Return the [X, Y] coordinate for the center point of the cell that contains the specified text.  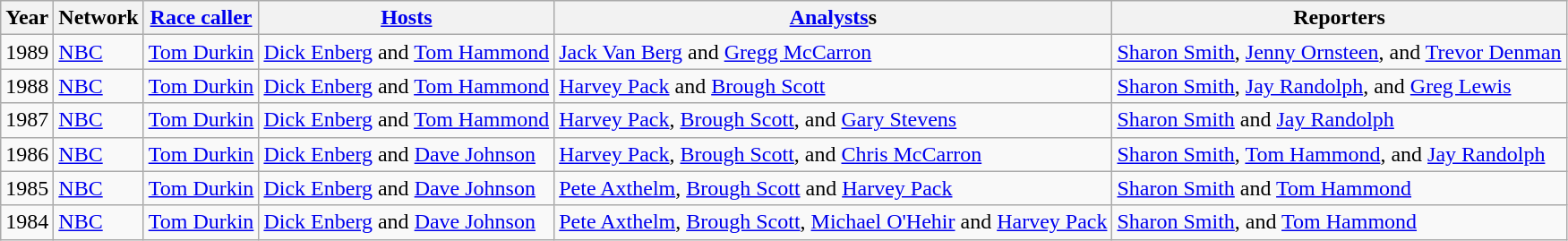
Sharon Smith, Jay Randolph, and Greg Lewis [1340, 86]
Reporters [1340, 18]
Sharon Smith and Jay Randolph [1340, 120]
1988 [27, 86]
1985 [27, 188]
Analystss [833, 18]
Sharon Smith and Tom Hammond [1340, 188]
Pete Axthelm, Brough Scott, Michael O'Hehir and Harvey Pack [833, 222]
Sharon Smith, Tom Hammond, and Jay Randolph [1340, 154]
Sharon Smith, and Tom Hammond [1340, 222]
Harvey Pack, Brough Scott, and Gary Stevens [833, 120]
1987 [27, 120]
Harvey Pack, Brough Scott, and Chris McCarron [833, 154]
Sharon Smith, Jenny Ornsteen, and Trevor Denman [1340, 52]
Network [99, 18]
Year [27, 18]
1984 [27, 222]
Harvey Pack and Brough Scott [833, 86]
Hosts [407, 18]
1989 [27, 52]
1986 [27, 154]
Pete Axthelm, Brough Scott and Harvey Pack [833, 188]
Race caller [201, 18]
Jack Van Berg and Gregg McCarron [833, 52]
